From the cell containing the given text, extract its center point as (X, Y) coordinate. 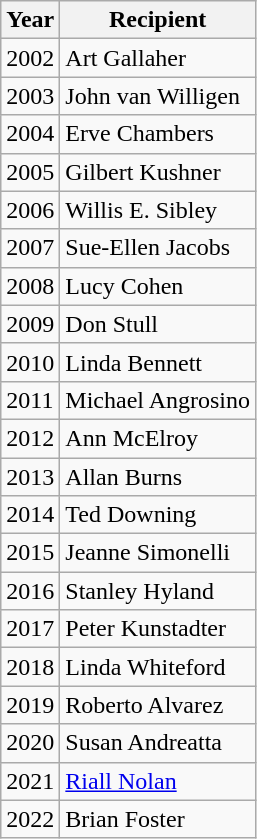
2016 (30, 591)
2017 (30, 629)
2019 (30, 705)
2022 (30, 819)
Lucy Cohen (158, 286)
Willis E. Sibley (158, 210)
2020 (30, 743)
Don Stull (158, 324)
Michael Angrosino (158, 400)
2004 (30, 134)
2007 (30, 248)
Erve Chambers (158, 134)
Stanley Hyland (158, 591)
Art Gallaher (158, 58)
2021 (30, 781)
2010 (30, 362)
2014 (30, 515)
Linda Whiteford (158, 667)
2002 (30, 58)
2008 (30, 286)
2005 (30, 172)
Roberto Alvarez (158, 705)
Brian Foster (158, 819)
2006 (30, 210)
John van Willigen (158, 96)
2015 (30, 553)
2003 (30, 96)
Year (30, 20)
Linda Bennett (158, 362)
Riall Nolan (158, 781)
Peter Kunstadter (158, 629)
Ann McElroy (158, 438)
2009 (30, 324)
Jeanne Simonelli (158, 553)
Susan Andreatta (158, 743)
2012 (30, 438)
Gilbert Kushner (158, 172)
Ted Downing (158, 515)
Sue-Ellen Jacobs (158, 248)
2011 (30, 400)
2018 (30, 667)
Recipient (158, 20)
2013 (30, 477)
Allan Burns (158, 477)
